Search for the cell housing the specified text and yield its (X, Y) center coordinate. 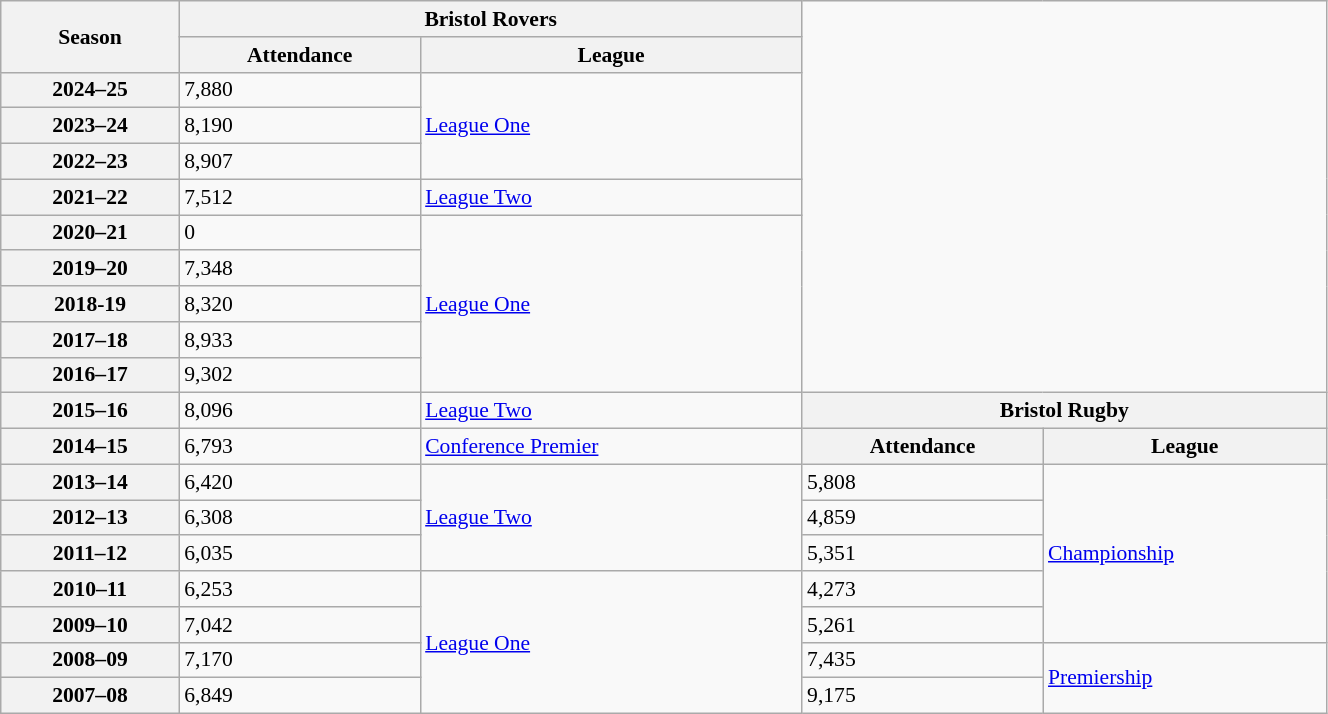
2009–10 (90, 625)
2007–08 (90, 696)
8,907 (300, 162)
9,302 (300, 375)
2017–18 (90, 340)
7,170 (300, 660)
Bristol Rugby (1064, 411)
5,261 (922, 625)
2012–13 (90, 518)
8,933 (300, 340)
4,273 (922, 589)
2020–21 (90, 233)
2018-19 (90, 304)
5,808 (922, 482)
0 (300, 233)
4,859 (922, 518)
2011–12 (90, 554)
6,308 (300, 518)
2019–20 (90, 269)
2024–25 (90, 90)
2015–16 (90, 411)
2022–23 (90, 162)
8,190 (300, 126)
6,035 (300, 554)
2013–14 (90, 482)
Bristol Rovers (490, 19)
7,042 (300, 625)
6,793 (300, 447)
7,435 (922, 660)
2010–11 (90, 589)
Conference Premier (611, 447)
2014–15 (90, 447)
8,096 (300, 411)
5,351 (922, 554)
7,512 (300, 197)
7,880 (300, 90)
Season (90, 36)
7,348 (300, 269)
6,253 (300, 589)
2008–09 (90, 660)
9,175 (922, 696)
2023–24 (90, 126)
8,320 (300, 304)
2016–17 (90, 375)
Premiership (1184, 678)
6,849 (300, 696)
Championship (1184, 553)
2021–22 (90, 197)
6,420 (300, 482)
